For the text-containing cell, return its midpoint in (X, Y) coordinate format. 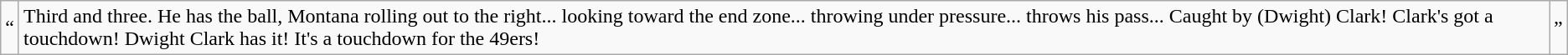
“ (10, 28)
” (1559, 28)
